Output the [X, Y] coordinate of the center of the cell containing the given text.  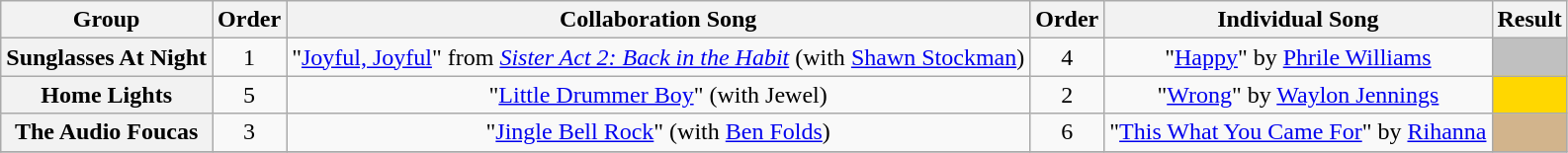
Home Lights [107, 95]
"Jingle Bell Rock" (with Ben Folds) [658, 132]
4 [1068, 57]
5 [249, 95]
2 [1068, 95]
"Happy" by Phrile Williams [1298, 57]
"Little Drummer Boy" (with Jewel) [658, 95]
Individual Song [1298, 20]
"Wrong" by Waylon Jennings [1298, 95]
1 [249, 57]
"This What You Came For" by Rihanna [1298, 132]
3 [249, 132]
Group [107, 20]
Sunglasses At Night [107, 57]
Result [1529, 20]
"Joyful, Joyful" from Sister Act 2: Back in the Habit (with Shawn Stockman) [658, 57]
Collaboration Song [658, 20]
The Audio Foucas [107, 132]
6 [1068, 132]
